Return the [X, Y] coordinate for the center point of the cell that contains the specified text.  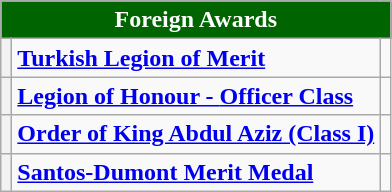
Turkish Legion of Merit [196, 58]
Legion of Honour - Officer Class [196, 96]
Order of King Abdul Aziz (Class I) [196, 134]
Foreign Awards [196, 20]
Santos-Dumont Merit Medal [196, 172]
